From the cell containing the given text, extract its center point as (x, y) coordinate. 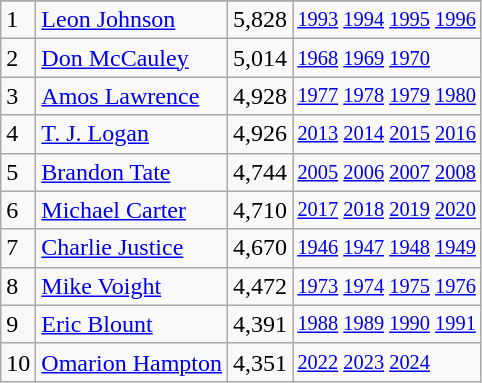
4,926 (260, 134)
4,472 (260, 286)
9 (18, 324)
2017 2018 2019 2020 (387, 210)
1988 1989 1990 1991 (387, 324)
4,928 (260, 96)
Omarion Hampton (132, 362)
4,670 (260, 248)
2005 2006 2007 2008 (387, 172)
2022 2023 2024 (387, 362)
5 (18, 172)
Amos Lawrence (132, 96)
Don McCauley (132, 58)
4,391 (260, 324)
7 (18, 248)
3 (18, 96)
6 (18, 210)
Eric Blount (132, 324)
5,014 (260, 58)
4,351 (260, 362)
1968 1969 1970 (387, 58)
Brandon Tate (132, 172)
4,710 (260, 210)
1993 1994 1995 1996 (387, 20)
Leon Johnson (132, 20)
2 (18, 58)
1973 1974 1975 1976 (387, 286)
4,744 (260, 172)
Charlie Justice (132, 248)
Michael Carter (132, 210)
1946 1947 1948 1949 (387, 248)
5,828 (260, 20)
2013 2014 2015 2016 (387, 134)
4 (18, 134)
8 (18, 286)
Mike Voight (132, 286)
1977 1978 1979 1980 (387, 96)
10 (18, 362)
T. J. Logan (132, 134)
1 (18, 20)
